For the text-containing cell, return its midpoint in (X, Y) coordinate format. 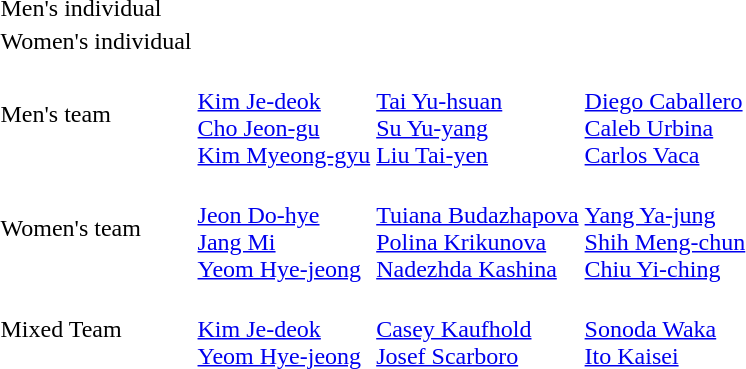
Kim Je-deokCho Jeon-guKim Myeong-gyu (284, 114)
Tuiana BudazhapovaPolina KrikunovaNadezhda Kashina (478, 228)
Jeon Do-hyeJang MiYeom Hye-jeong (284, 228)
Tai Yu-hsuanSu Yu-yangLiu Tai-yen (478, 114)
